Extract the (x, y) coordinate from the center of the cell holding the provided text.  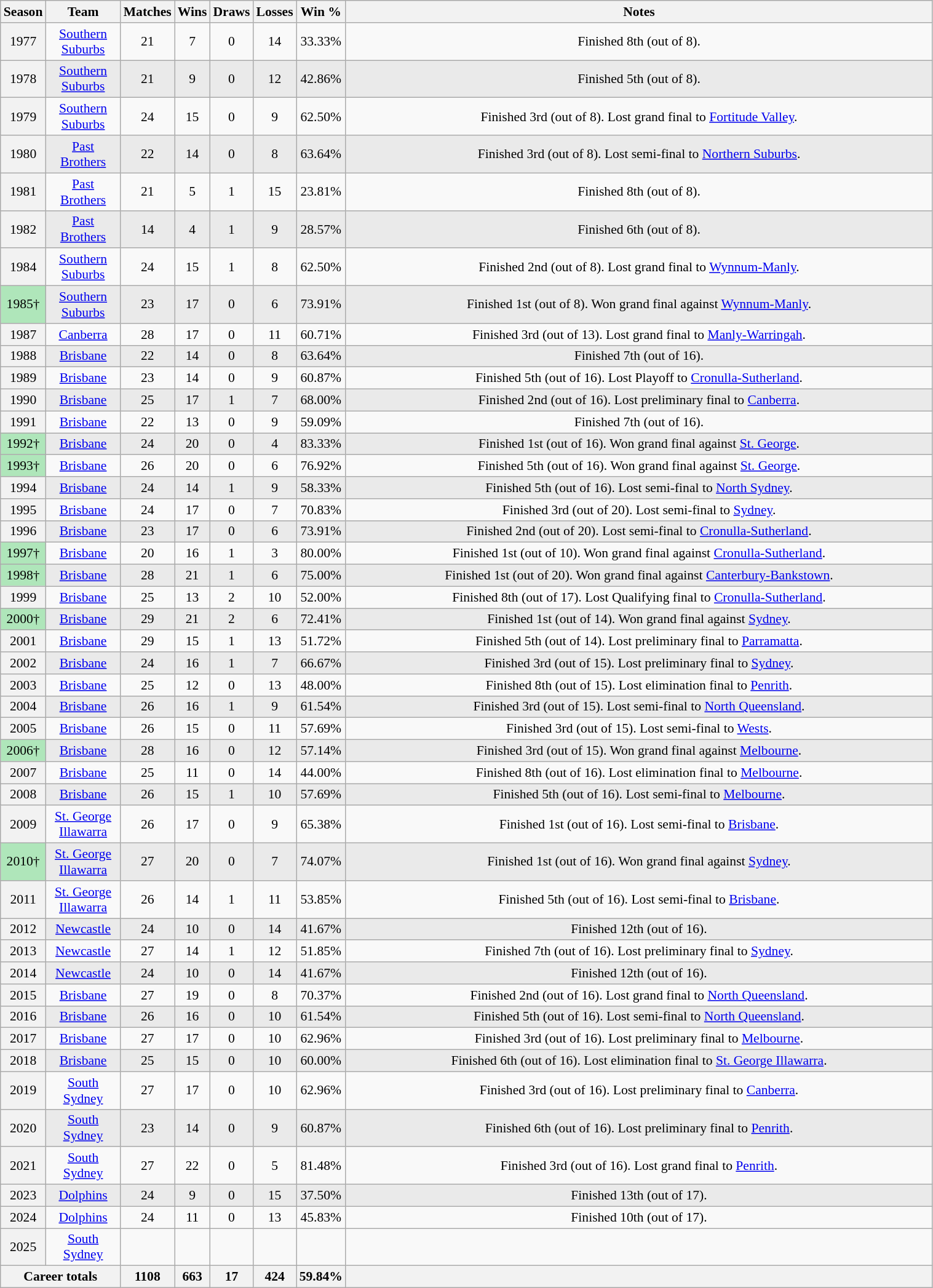
52.00% (321, 597)
1979 (23, 117)
Finished 1st (out of 16). Lost semi-final to Brisbane. (639, 824)
51.85% (321, 952)
2018 (23, 1061)
2002 (23, 663)
2006† (23, 751)
19 (193, 995)
Finished 5th (out of 16). Lost semi-final to Melbourne. (639, 795)
1980 (23, 154)
59.84% (321, 1277)
424 (275, 1277)
2012 (23, 929)
2003 (23, 685)
Finished 8th (out of 17). Lost Qualifying final to Cronulla-Sutherland. (639, 597)
Finished 3rd (out of 15). Lost semi-final to Wests. (639, 729)
1990 (23, 400)
2000† (23, 619)
Matches (148, 12)
2019 (23, 1090)
2011 (23, 899)
2013 (23, 952)
1998† (23, 576)
1996 (23, 531)
3 (275, 554)
Career totals (60, 1277)
76.92% (321, 466)
Finished 2nd (out of 16). Lost preliminary final to Canberra. (639, 400)
Notes (639, 12)
Finished 1st (out of 10). Won grand final against Cronulla-Sutherland. (639, 554)
Finished 7th (out of 16). Lost preliminary final to Sydney. (639, 952)
2014 (23, 973)
1989 (23, 378)
66.67% (321, 663)
44.00% (321, 773)
2015 (23, 995)
2010† (23, 862)
Finished 5th (out of 16). Lost semi-final to North Sydney. (639, 488)
2001 (23, 642)
Finished 3rd (out of 15). Lost preliminary final to Sydney. (639, 663)
1984 (23, 267)
Finished 6th (out of 16). Lost preliminary final to Penrith. (639, 1128)
2009 (23, 824)
Finished 1st (out of 14). Won grand final against Sydney. (639, 619)
Finished 2nd (out of 16). Lost grand final to North Queensland. (639, 995)
1992† (23, 444)
Win % (321, 12)
Finished 5th (out of 16). Lost semi-final to North Queensland. (639, 1017)
60.71% (321, 335)
1999 (23, 597)
57.14% (321, 751)
Finished 6th (out of 8). (639, 229)
Finished 3rd (out of 15). Lost semi-final to North Queensland. (639, 707)
80.00% (321, 554)
2020 (23, 1128)
Finished 3rd (out of 8). Lost semi-final to Northern Suburbs. (639, 154)
2023 (23, 1196)
42.86% (321, 79)
Losses (275, 12)
23.81% (321, 192)
83.33% (321, 444)
1997† (23, 554)
65.38% (321, 824)
Wins (193, 12)
37.50% (321, 1196)
59.09% (321, 422)
28.57% (321, 229)
Finished 3rd (out of 16). Lost preliminary final to Melbourne. (639, 1039)
1987 (23, 335)
58.33% (321, 488)
Finished 10th (out of 17). (639, 1217)
Finished 3rd (out of 16). Lost preliminary final to Canberra. (639, 1090)
1108 (148, 1277)
Draws (231, 12)
70.83% (321, 510)
Finished 2nd (out of 8). Lost grand final to Wynnum-Manly. (639, 267)
Finished 3rd (out of 8). Lost grand final to Fortitude Valley. (639, 117)
33.33% (321, 42)
1977 (23, 42)
Finished 5th (out of 16). Lost Playoff to Cronulla-Sutherland. (639, 378)
2025 (23, 1247)
Finished 8th (out of 16). Lost elimination final to Melbourne. (639, 773)
Finished 1st (out of 20). Won grand final against Canterbury-Bankstown. (639, 576)
Finished 1st (out of 16). Won grand final against Sydney. (639, 862)
Finished 5th (out of 16). Lost semi-final to Brisbane. (639, 899)
68.00% (321, 400)
Finished 5th (out of 14). Lost preliminary final to Parramatta. (639, 642)
Finished 1st (out of 8). Won grand final against Wynnum-Manly. (639, 305)
Finished 6th (out of 16). Lost elimination final to St. George Illawarra. (639, 1061)
Canberra (82, 335)
1993† (23, 466)
75.00% (321, 576)
663 (193, 1277)
1978 (23, 79)
51.72% (321, 642)
2005 (23, 729)
81.48% (321, 1166)
Finished 5th (out of 8). (639, 79)
Season (23, 12)
Finished 1st (out of 16). Won grand final against St. George. (639, 444)
1988 (23, 356)
Finished 3rd (out of 13). Lost grand final to Manly-Warringah. (639, 335)
2021 (23, 1166)
2007 (23, 773)
1995 (23, 510)
74.07% (321, 862)
2017 (23, 1039)
1985† (23, 305)
Team (82, 12)
1981 (23, 192)
70.37% (321, 995)
2004 (23, 707)
Finished 3rd (out of 15). Won grand final against Melbourne. (639, 751)
2024 (23, 1217)
Finished 8th (out of 15). Lost elimination final to Penrith. (639, 685)
2008 (23, 795)
1982 (23, 229)
60.00% (321, 1061)
Finished 2nd (out of 20). Lost semi-final to Cronulla-Sutherland. (639, 531)
Finished 13th (out of 17). (639, 1196)
2016 (23, 1017)
1994 (23, 488)
53.85% (321, 899)
Finished 5th (out of 16). Won grand final against St. George. (639, 466)
Finished 3rd (out of 20). Lost semi-final to Sydney. (639, 510)
72.41% (321, 619)
48.00% (321, 685)
1991 (23, 422)
45.83% (321, 1217)
Finished 3rd (out of 16). Lost grand final to Penrith. (639, 1166)
